Return the [x, y] coordinate for the center point of the cell that contains the specified text.  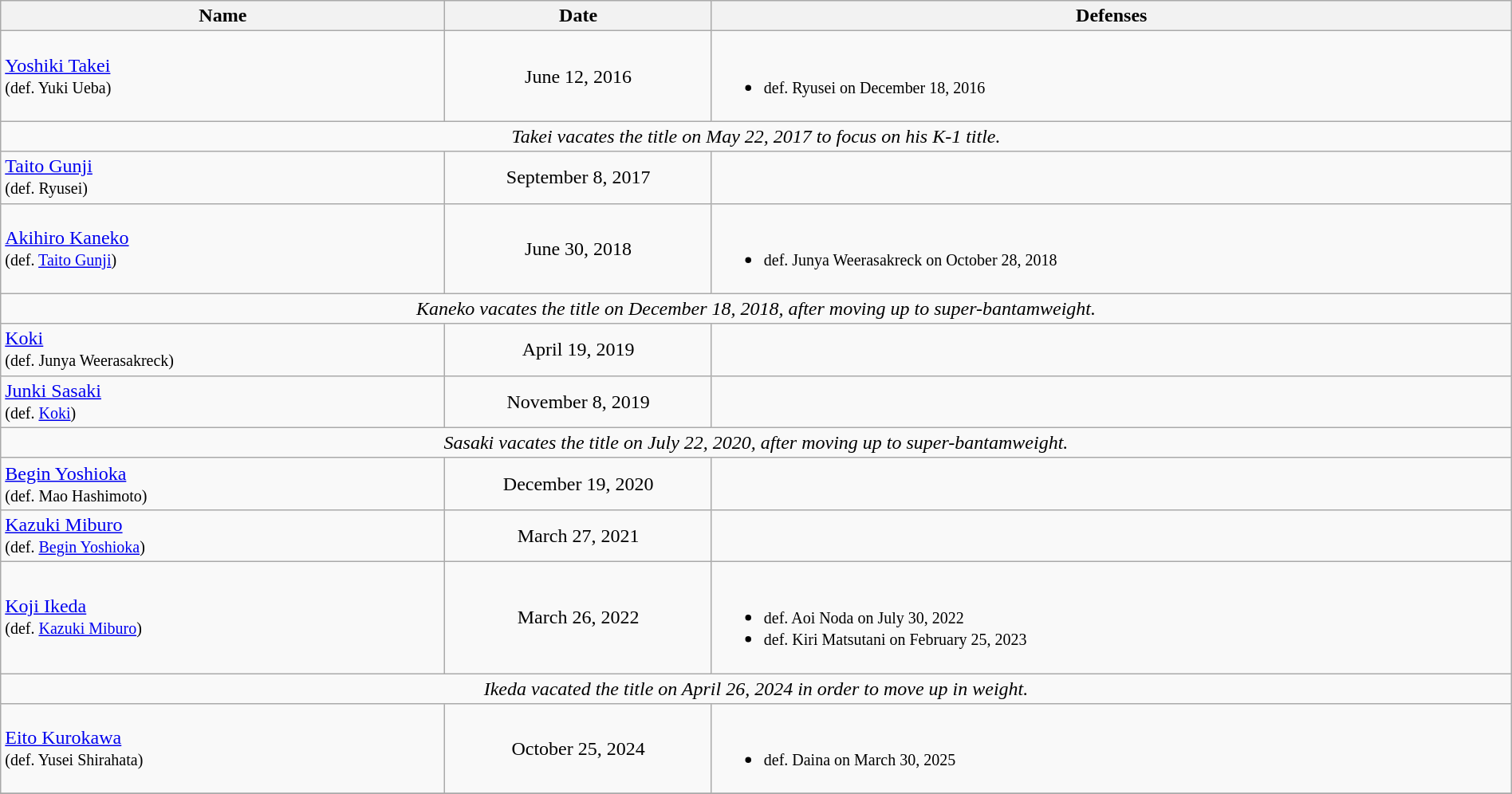
Name [223, 16]
Ikeda vacated the title on April 26, 2024 in order to move up in weight. [756, 688]
Koji Ikeda (def. Kazuki Miburo) [223, 617]
December 19, 2020 [578, 483]
Takei vacates the title on May 22, 2017 to focus on his K-1 title. [756, 136]
June 30, 2018 [578, 249]
October 25, 2024 [578, 749]
def. Aoi Noda on July 30, 2022def. Kiri Matsutani on February 25, 2023 [1112, 617]
November 8, 2019 [578, 402]
Yoshiki Takei (def. Yuki Ueba) [223, 77]
March 27, 2021 [578, 536]
Date [578, 16]
def. Ryusei on December 18, 2016 [1112, 77]
Taito Gunji (def. Ryusei) [223, 177]
def. Junya Weerasakreck on October 28, 2018 [1112, 249]
April 19, 2019 [578, 349]
Akihiro Kaneko (def. Taito Gunji) [223, 249]
September 8, 2017 [578, 177]
Eito Kurokawa (def. Yusei Shirahata) [223, 749]
Defenses [1112, 16]
Koki (def. Junya Weerasakreck) [223, 349]
def. Daina on March 30, 2025 [1112, 749]
Junki Sasaki (def. Koki) [223, 402]
Kazuki Miburo (def. Begin Yoshioka) [223, 536]
March 26, 2022 [578, 617]
Kaneko vacates the title on December 18, 2018, after moving up to super-bantamweight. [756, 309]
Begin Yoshioka (def. Mao Hashimoto) [223, 483]
June 12, 2016 [578, 77]
Sasaki vacates the title on July 22, 2020, after moving up to super-bantamweight. [756, 442]
